Locate the cell with the specified text and output its (x, y) center coordinate. 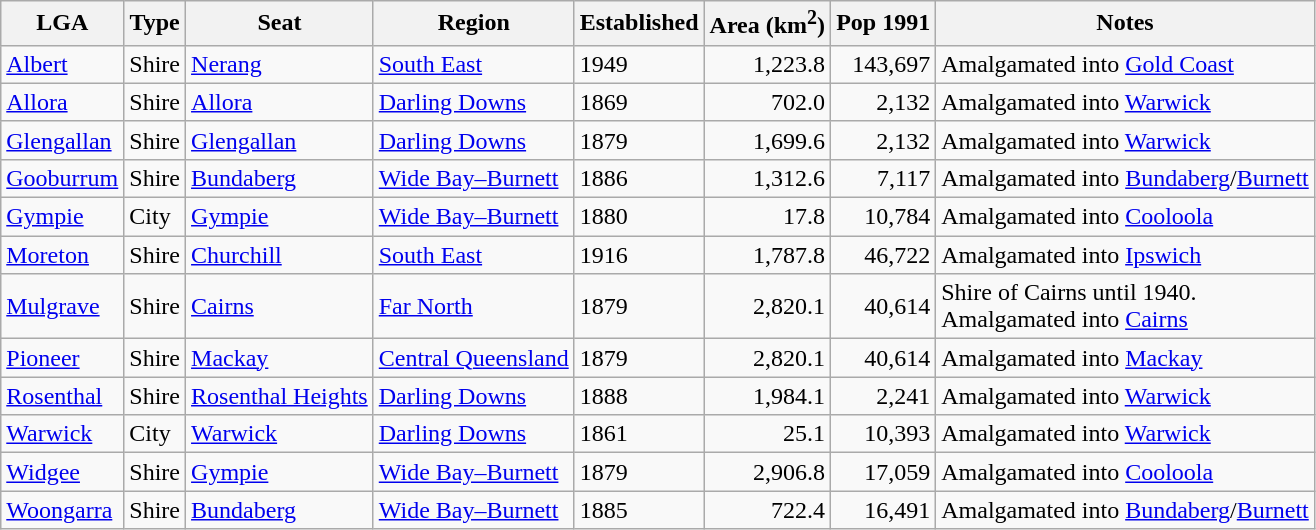
Amalgamated into Mackay (1126, 358)
1885 (639, 510)
Moreton (62, 255)
Established (639, 24)
1,787.8 (768, 255)
Pioneer (62, 358)
Far North (474, 306)
143,697 (884, 64)
Mulgrave (62, 306)
1,312.6 (768, 178)
Central Queensland (474, 358)
Gooburrum (62, 178)
Shire of Cairns until 1940.Amalgamated into Cairns (1126, 306)
25.1 (768, 434)
17,059 (884, 472)
Woongarra (62, 510)
Nerang (280, 64)
10,784 (884, 217)
Amalgamated into Gold Coast (1126, 64)
17.8 (768, 217)
Notes (1126, 24)
10,393 (884, 434)
LGA (62, 24)
46,722 (884, 255)
2,241 (884, 396)
Amalgamated into Ipswich (1126, 255)
2,906.8 (768, 472)
1880 (639, 217)
Cairns (280, 306)
Albert (62, 64)
Pop 1991 (884, 24)
1,699.6 (768, 140)
16,491 (884, 510)
Seat (280, 24)
1869 (639, 102)
702.0 (768, 102)
7,117 (884, 178)
1886 (639, 178)
Type (155, 24)
1949 (639, 64)
1,984.1 (768, 396)
Mackay (280, 358)
Rosenthal (62, 396)
Churchill (280, 255)
Region (474, 24)
1861 (639, 434)
Widgee (62, 472)
Area (km2) (768, 24)
1888 (639, 396)
1,223.8 (768, 64)
722.4 (768, 510)
Rosenthal Heights (280, 396)
1916 (639, 255)
